Detect which cell encompasses the target text, then output its [X, Y] center coordinate. 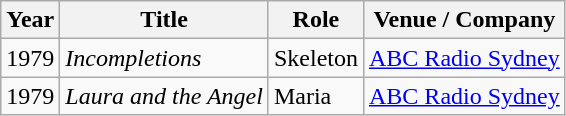
Laura and the Angel [164, 96]
Incompletions [164, 58]
Maria [316, 96]
Skeleton [316, 58]
Venue / Company [464, 20]
Title [164, 20]
Role [316, 20]
Year [30, 20]
